Provide the [X, Y] coordinate of the cell's center where the given text is located.  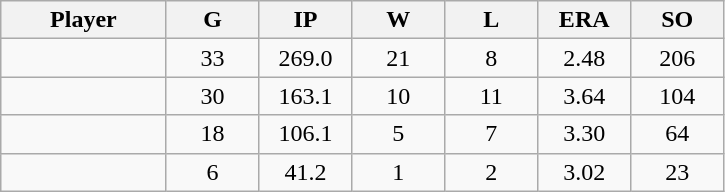
2.48 [584, 58]
ERA [584, 20]
41.2 [306, 172]
IP [306, 20]
3.02 [584, 172]
SO [678, 20]
21 [398, 58]
30 [212, 96]
11 [492, 96]
106.1 [306, 134]
W [398, 20]
7 [492, 134]
23 [678, 172]
18 [212, 134]
8 [492, 58]
G [212, 20]
1 [398, 172]
2 [492, 172]
3.30 [584, 134]
206 [678, 58]
10 [398, 96]
5 [398, 134]
L [492, 20]
163.1 [306, 96]
3.64 [584, 96]
64 [678, 134]
Player [84, 20]
6 [212, 172]
104 [678, 96]
269.0 [306, 58]
33 [212, 58]
